Find where the given text appears and provide that cell's center as (X, Y) coordinate. 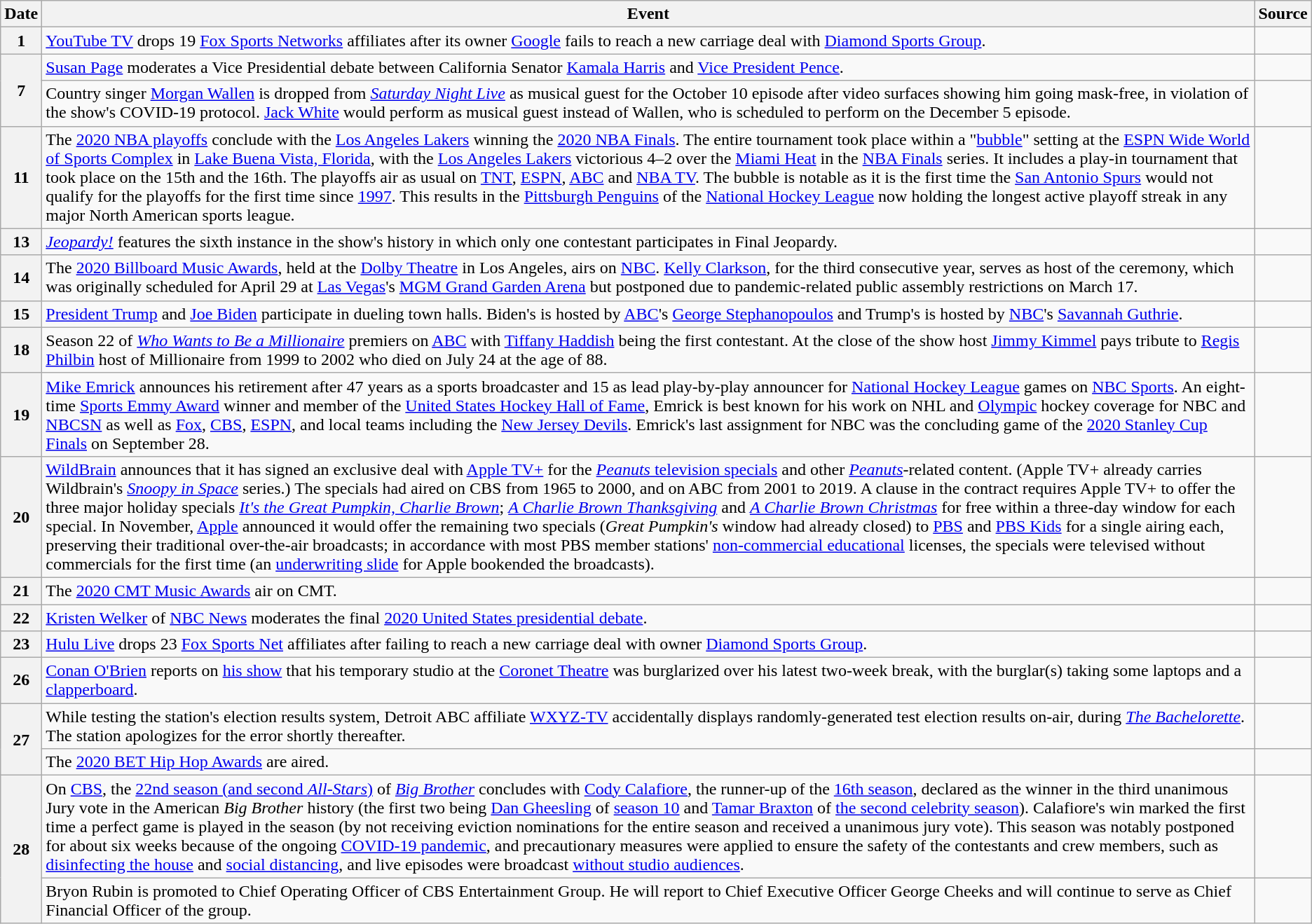
21 (21, 591)
Date (21, 14)
Event (648, 14)
The 2020 CMT Music Awards air on CMT. (648, 591)
19 (21, 415)
27 (21, 740)
18 (21, 350)
7 (21, 90)
22 (21, 617)
Jeopardy! features the sixth instance in the show's history in which only one contestant participates in Final Jeopardy. (648, 242)
15 (21, 314)
Source (1283, 14)
Susan Page moderates a Vice Presidential debate between California Senator Kamala Harris and Vice President Pence. (648, 67)
13 (21, 242)
14 (21, 277)
26 (21, 681)
1 (21, 41)
11 (21, 177)
YouTube TV drops 19 Fox Sports Networks affiliates after its owner Google fails to reach a new carriage deal with Diamond Sports Group. (648, 41)
20 (21, 517)
Hulu Live drops 23 Fox Sports Net affiliates after failing to reach a new carriage deal with owner Diamond Sports Group. (648, 644)
The 2020 BET Hip Hop Awards are aired. (648, 762)
28 (21, 849)
Kristen Welker of NBC News moderates the final 2020 United States presidential debate. (648, 617)
23 (21, 644)
